Pinpoint the cell where the given text exists, returning its (x, y) midpoint coordinate. 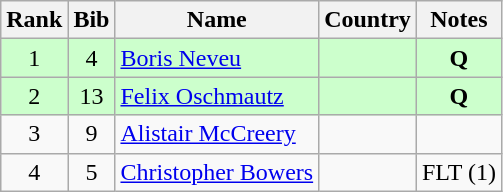
13 (92, 96)
1 (34, 58)
3 (34, 134)
Boris Neveu (217, 58)
Notes (458, 20)
Country (368, 20)
5 (92, 172)
9 (92, 134)
Rank (34, 20)
Bib (92, 20)
Name (217, 20)
Alistair McCreery (217, 134)
Felix Oschmautz (217, 96)
Christopher Bowers (217, 172)
2 (34, 96)
FLT (1) (458, 172)
